Detect which cell encompasses the target text, then output its [X, Y] center coordinate. 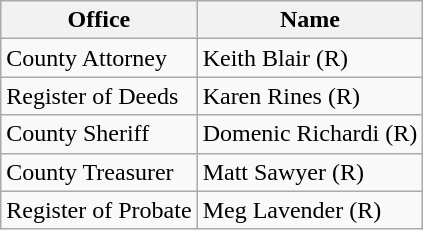
Matt Sawyer (R) [310, 172]
Domenic Richardi (R) [310, 134]
Name [310, 20]
County Sheriff [99, 134]
Register of Probate [99, 210]
Keith Blair (R) [310, 58]
Office [99, 20]
Meg Lavender (R) [310, 210]
County Attorney [99, 58]
Karen Rines (R) [310, 96]
Register of Deeds [99, 96]
County Treasurer [99, 172]
